Return the [x, y] coordinate for the center point of the cell that contains the specified text.  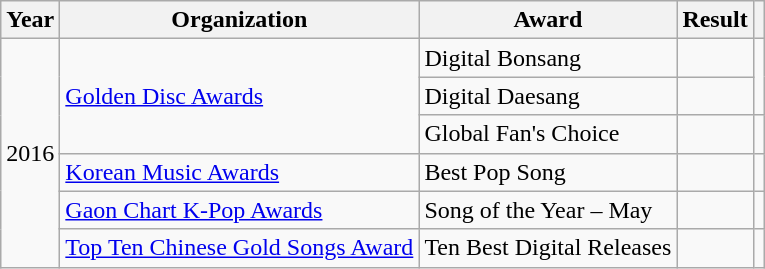
Top Ten Chinese Gold Songs Award [240, 248]
2016 [30, 153]
Ten Best Digital Releases [548, 248]
Gaon Chart K-Pop Awards [240, 210]
Global Fan's Choice [548, 134]
Best Pop Song [548, 172]
Organization [240, 20]
Golden Disc Awards [240, 96]
Award [548, 20]
Korean Music Awards [240, 172]
Year [30, 20]
Song of the Year – May [548, 210]
Digital Daesang [548, 96]
Digital Bonsang [548, 58]
Result [715, 20]
